Detect which cell encompasses the target text, then output its (x, y) center coordinate. 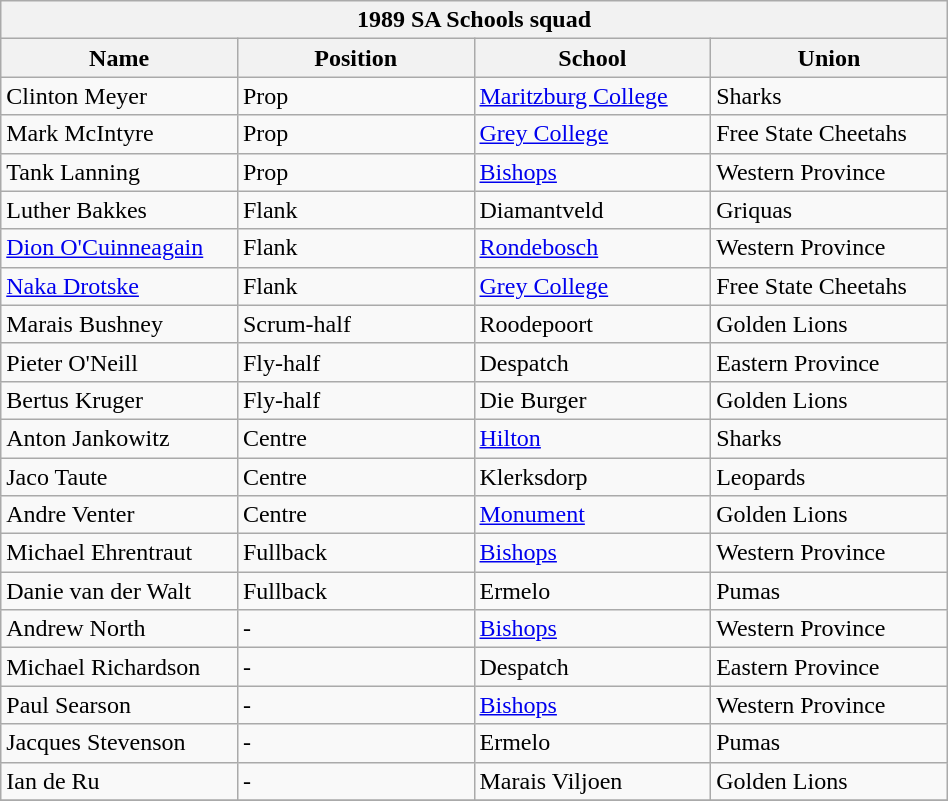
Diamantveld (592, 210)
Name (120, 58)
Luther Bakkes (120, 210)
Marais Bushney (120, 324)
Jaco Taute (120, 477)
Mark McIntyre (120, 134)
Hilton (592, 438)
Naka Drotske (120, 286)
Bertus Kruger (120, 400)
Maritzburg College (592, 96)
Marais Viljoen (592, 781)
Scrum-half (356, 324)
Monument (592, 515)
Griquas (830, 210)
Klerksdorp (592, 477)
Michael Richardson (120, 667)
Michael Ehrentraut (120, 553)
Jacques Stevenson (120, 743)
Dion O'Cuinneagain (120, 248)
Paul Searson (120, 705)
Pieter O'Neill (120, 362)
Leopards (830, 477)
School (592, 58)
Position (356, 58)
Ian de Ru (120, 781)
Rondebosch (592, 248)
1989 SA Schools squad (474, 20)
Andrew North (120, 629)
Clinton Meyer (120, 96)
Danie van der Walt (120, 591)
Tank Lanning (120, 172)
Roodepoort (592, 324)
Anton Jankowitz (120, 438)
Andre Venter (120, 515)
Die Burger (592, 400)
Union (830, 58)
